Find where the given text appears and provide that cell's center as [x, y] coordinate. 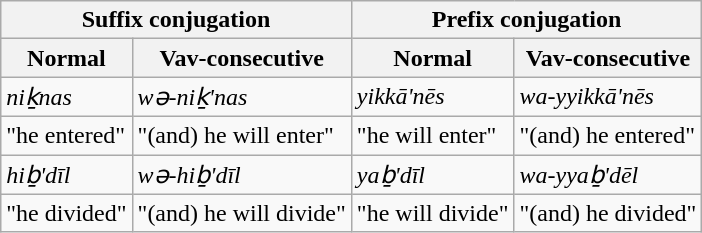
yikkā'nēs [432, 97]
"(and) he will enter" [242, 135]
wa-yyaḇ'dēl [608, 174]
"he will enter" [432, 135]
"he will divide" [432, 213]
"he entered" [66, 135]
yaḇ'dīl [432, 174]
Suffix conjugation [176, 20]
wə-hiḇ'dīl [242, 174]
"(and) he will divide" [242, 213]
"(and) he divided" [608, 213]
wa-yyikkā'nēs [608, 97]
"(and) he entered" [608, 135]
wǝ-niḵ'nas [242, 97]
"he divided" [66, 213]
niḵnas [66, 97]
Prefix conjugation [526, 20]
hiḇ'dīl [66, 174]
